From the cell containing the given text, extract its center point as (x, y) coordinate. 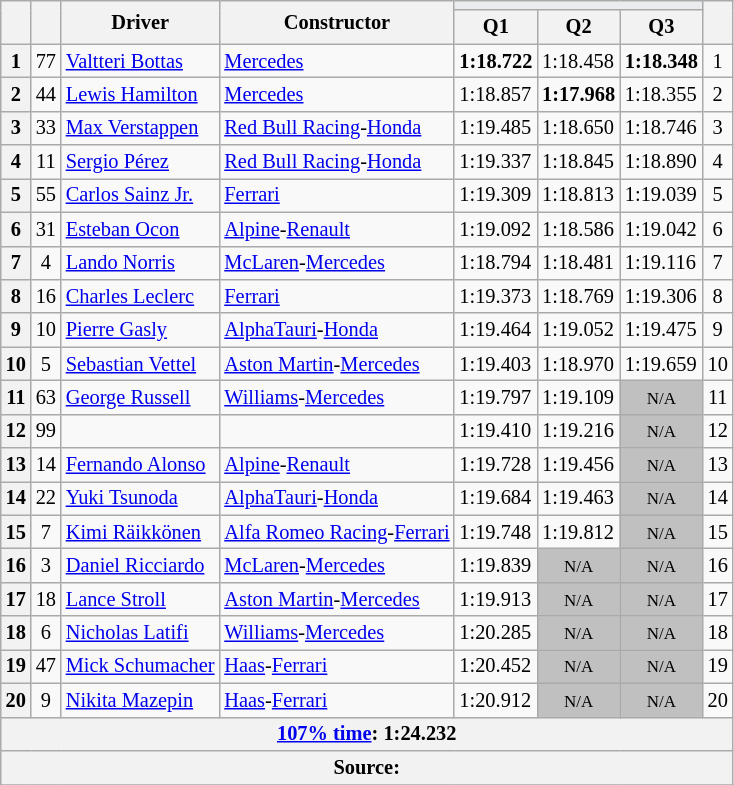
Esteban Ocon (140, 229)
Lewis Hamilton (140, 94)
Pierre Gasly (140, 330)
1:18.348 (662, 61)
44 (46, 94)
1:19.485 (496, 128)
1:19.309 (496, 195)
77 (46, 61)
Charles Leclerc (140, 296)
Source: (367, 767)
1:18.857 (496, 94)
Q1 (496, 27)
1:19.456 (578, 465)
1:19.913 (496, 599)
1:19.797 (496, 397)
33 (46, 128)
1:18.890 (662, 162)
1:18.650 (578, 128)
1:19.306 (662, 296)
Nikita Mazepin (140, 700)
1:19.475 (662, 330)
1:19.839 (496, 565)
1:18.970 (578, 364)
22 (46, 498)
Valtteri Bottas (140, 61)
55 (46, 195)
Lance Stroll (140, 599)
Sergio Pérez (140, 162)
1:18.722 (496, 61)
Q2 (578, 27)
George Russell (140, 397)
1:20.452 (496, 666)
1:18.746 (662, 128)
Sebastian Vettel (140, 364)
1:19.373 (496, 296)
1:18.813 (578, 195)
1:19.109 (578, 397)
Driver (140, 22)
1:19.463 (578, 498)
1:19.410 (496, 431)
31 (46, 229)
1:18.355 (662, 94)
Lando Norris (140, 263)
Yuki Tsunoda (140, 498)
Alfa Romeo Racing-Ferrari (336, 532)
1:19.116 (662, 263)
63 (46, 397)
1:19.042 (662, 229)
1:19.039 (662, 195)
1:18.481 (578, 263)
Fernando Alonso (140, 465)
1:19.337 (496, 162)
1:20.285 (496, 633)
1:19.403 (496, 364)
1:18.794 (496, 263)
Constructor (336, 22)
1:19.052 (578, 330)
1:18.458 (578, 61)
1:19.728 (496, 465)
1:19.684 (496, 498)
1:17.968 (578, 94)
Kimi Räikkönen (140, 532)
Daniel Ricciardo (140, 565)
1:18.769 (578, 296)
Carlos Sainz Jr. (140, 195)
1:19.812 (578, 532)
Max Verstappen (140, 128)
107% time: 1:24.232 (367, 734)
1:18.845 (578, 162)
Q3 (662, 27)
1:19.092 (496, 229)
1:19.659 (662, 364)
1:19.748 (496, 532)
Nicholas Latifi (140, 633)
47 (46, 666)
1:18.586 (578, 229)
99 (46, 431)
1:19.216 (578, 431)
1:20.912 (496, 700)
1:19.464 (496, 330)
Mick Schumacher (140, 666)
